Determine the (x, y) coordinate at the center of the cell enclosing the given text.  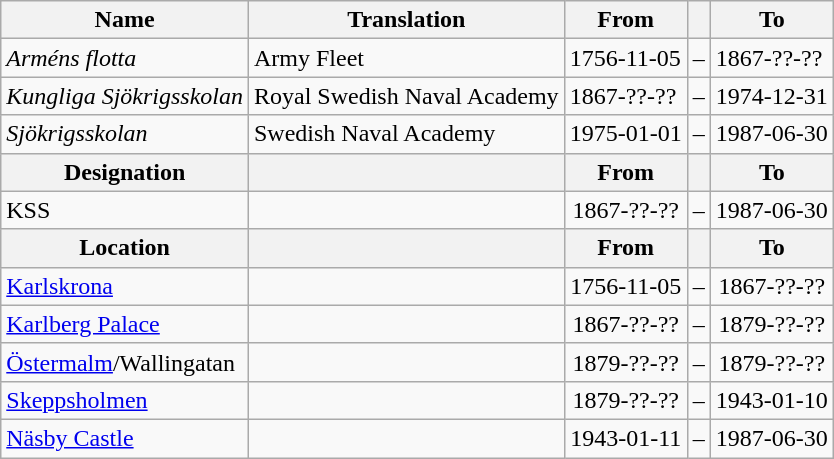
Östermalm/Wallingatan (125, 362)
1974-12-31 (772, 96)
Name (125, 20)
1943-01-11 (626, 438)
Swedish Naval Academy (406, 134)
Sjökrigsskolan (125, 134)
Arméns flotta (125, 58)
Designation (125, 172)
Karlberg Palace (125, 324)
1975-01-01 (626, 134)
Näsby Castle (125, 438)
Translation (406, 20)
KSS (125, 210)
Skeppsholmen (125, 400)
Location (125, 248)
1943-01-10 (772, 400)
Royal Swedish Naval Academy (406, 96)
Army Fleet (406, 58)
Karlskrona (125, 286)
Kungliga Sjökrigsskolan (125, 96)
